Search for the cell housing the specified text and yield its (x, y) center coordinate. 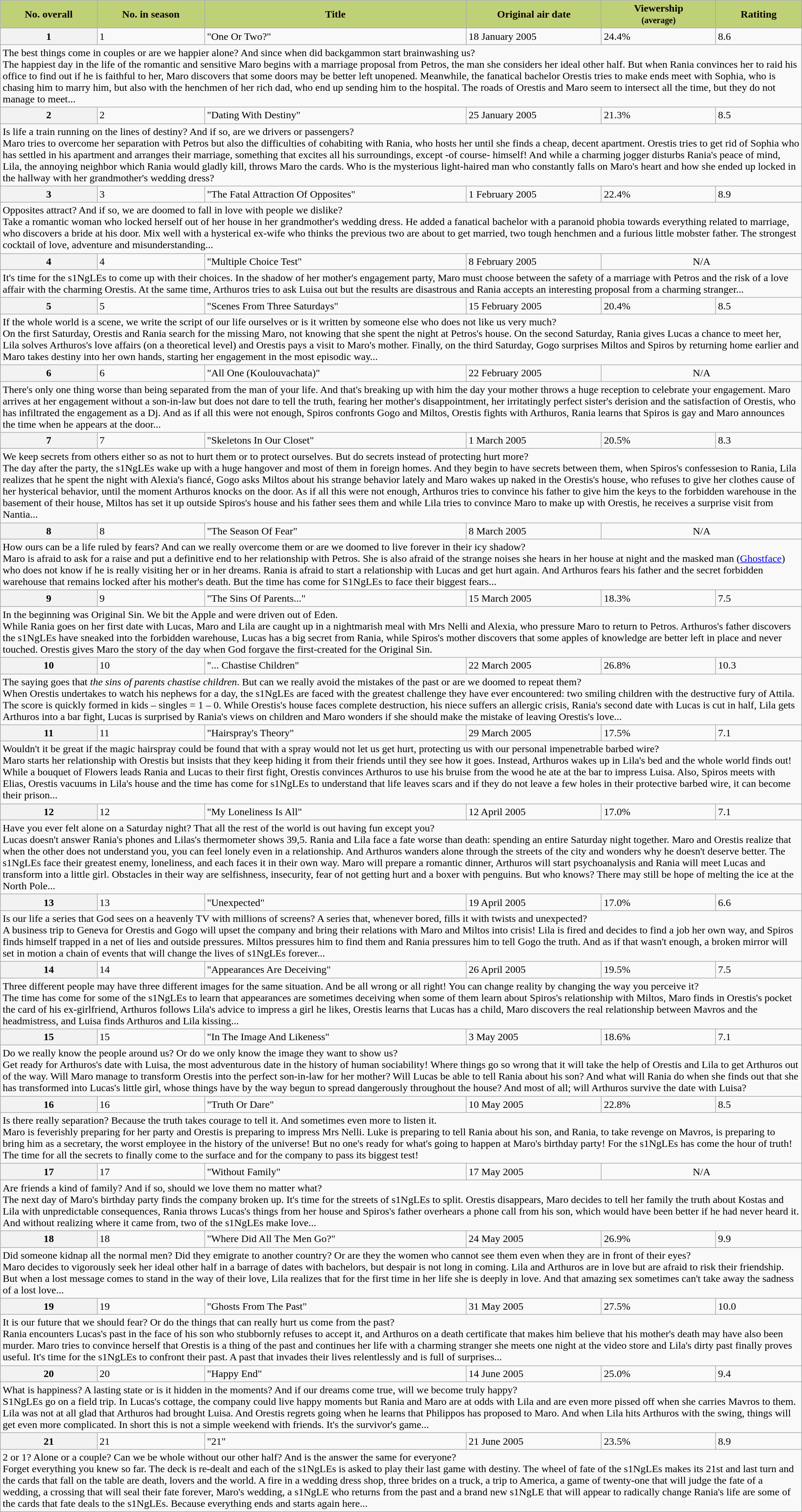
25.0% (658, 1374)
15 March 2005 (534, 598)
12 April 2005 (534, 812)
"In The Image And Likeness" (335, 1037)
9.4 (758, 1374)
17.5% (658, 733)
10.0 (758, 1306)
1 March 2005 (534, 441)
25 January 2005 (534, 115)
10 May 2005 (534, 1104)
"Unexpected" (335, 902)
8 February 2005 (534, 261)
18.6% (658, 1037)
3 May 2005 (534, 1037)
31 May 2005 (534, 1306)
"One Or Two?" (335, 36)
"My Loneliness Is All" (335, 812)
Original air date (534, 15)
No. overall (49, 15)
"Truth Or Dare" (335, 1104)
17 May 2005 (534, 1172)
"Skeletons In Our Closet" (335, 441)
"Appearances Are Deceiving" (335, 969)
24 May 2005 (534, 1239)
8.6 (758, 36)
1 February 2005 (534, 194)
"Without Family" (335, 1172)
8.3 (758, 441)
"21" (335, 1441)
Viewership(average) (658, 15)
"The Sins Of Parents..." (335, 598)
20.4% (658, 306)
21.3% (658, 115)
"All One (Koulouvachata)" (335, 373)
15 February 2005 (534, 306)
26 April 2005 (534, 969)
"The Season Of Fear" (335, 531)
"Where Did All The Men Go?" (335, 1239)
"The Fatal Attraction Of Opposites" (335, 194)
"Ghosts From The Past" (335, 1306)
24.4% (658, 36)
"Hairspray's Theory" (335, 733)
8 March 2005 (534, 531)
18.3% (658, 598)
19 April 2005 (534, 902)
26.9% (658, 1239)
22.8% (658, 1104)
22 March 2005 (534, 666)
23.5% (658, 1441)
22.4% (658, 194)
9.9 (758, 1239)
6.6 (758, 902)
"Dating With Destiny" (335, 115)
29 March 2005 (534, 733)
22 February 2005 (534, 373)
21 June 2005 (534, 1441)
Title (335, 15)
20.5% (658, 441)
10.3 (758, 666)
No. in season (151, 15)
"Multiple Choice Test" (335, 261)
"Scenes From Three Saturdays" (335, 306)
27.5% (658, 1306)
"Happy End" (335, 1374)
14 June 2005 (534, 1374)
26.8% (658, 666)
Ratiting (758, 15)
"... Chastise Children" (335, 666)
18 January 2005 (534, 36)
19.5% (658, 969)
